Output the (X, Y) coordinate of the center of the cell containing the given text.  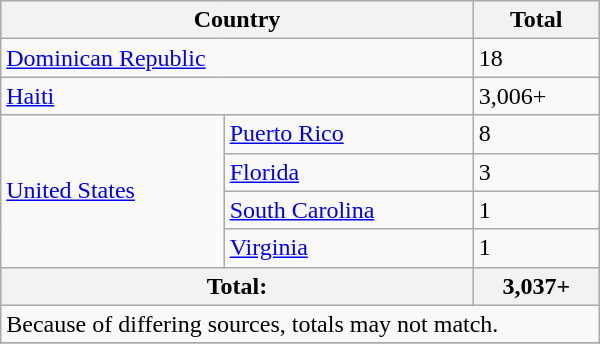
Puerto Rico (348, 134)
Haiti (237, 96)
Because of differing sources, totals may not match. (300, 324)
3 (536, 172)
Total: (237, 286)
Country (237, 20)
18 (536, 58)
United States (112, 191)
3,006+ (536, 96)
Florida (348, 172)
Virginia (348, 248)
8 (536, 134)
Total (536, 20)
South Carolina (348, 210)
3,037+ (536, 286)
Dominican Republic (237, 58)
